Return the (X, Y) coordinate for the center point of the cell that contains the specified text.  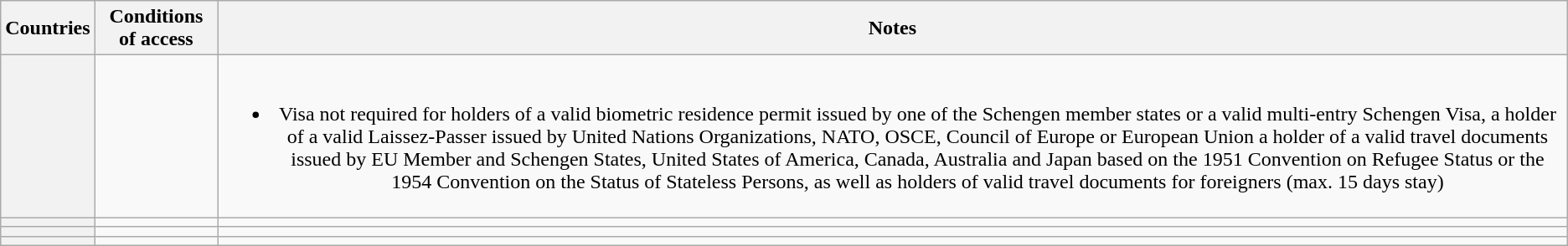
Notes (893, 28)
Countries (48, 28)
Conditions of access (156, 28)
